Locate the cell with the specified text and output its (X, Y) center coordinate. 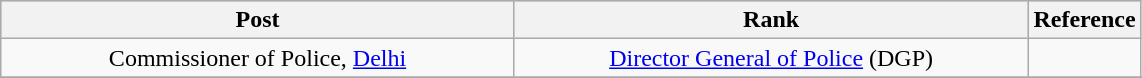
Post (258, 20)
Reference (1084, 20)
Rank (771, 20)
Director General of Police (DGP) (771, 58)
Commissioner of Police, Delhi (258, 58)
